From the cell containing the given text, extract its center point as [x, y] coordinate. 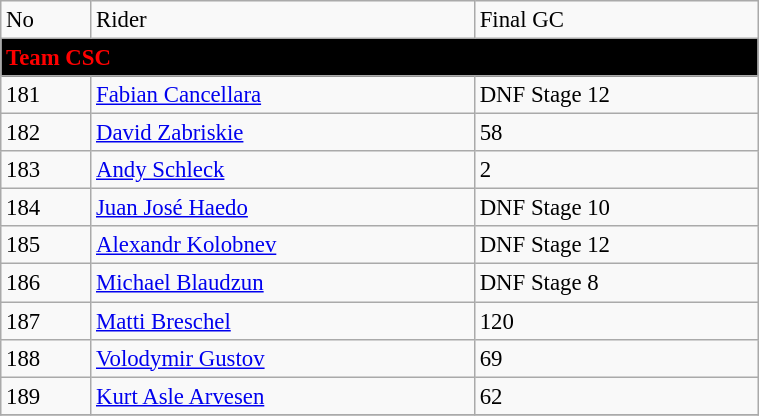
Juan José Haedo [283, 208]
Andy Schleck [283, 170]
Alexandr Kolobnev [283, 245]
183 [46, 170]
189 [46, 396]
181 [46, 95]
Volodymir Gustov [283, 358]
2 [616, 170]
188 [46, 358]
187 [46, 321]
184 [46, 208]
Matti Breschel [283, 321]
Final GC [616, 20]
David Zabriskie [283, 133]
186 [46, 283]
120 [616, 321]
62 [616, 396]
185 [46, 245]
69 [616, 358]
58 [616, 133]
Michael Blaudzun [283, 283]
DNF Stage 10 [616, 208]
Fabian Cancellara [283, 95]
No [46, 20]
182 [46, 133]
DNF Stage 8 [616, 283]
Team CSC [380, 58]
Rider [283, 20]
Kurt Asle Arvesen [283, 396]
